Return [x, y] of the center of cell containing provided text 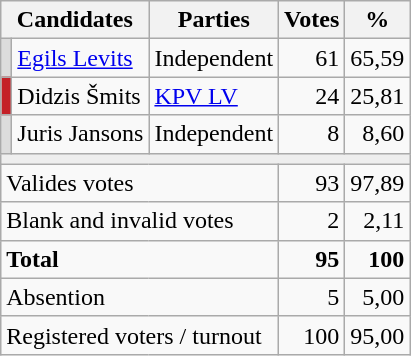
24 [312, 96]
Didzis Šmits [80, 96]
97,89 [378, 183]
Registered voters / turnout [140, 335]
25,81 [378, 96]
Valides votes [140, 183]
8,60 [378, 134]
% [378, 20]
Total [140, 259]
Votes [312, 20]
Juris Jansons [80, 134]
Candidates [75, 20]
8 [312, 134]
95 [312, 259]
61 [312, 58]
5,00 [378, 297]
Parties [214, 20]
Egils Levits [80, 58]
95,00 [378, 335]
65,59 [378, 58]
5 [312, 297]
2 [312, 221]
KPV LV [214, 96]
93 [312, 183]
Absention [140, 297]
2,11 [378, 221]
Blank and invalid votes [140, 221]
